Output the (X, Y) coordinate of the center of the cell containing the given text.  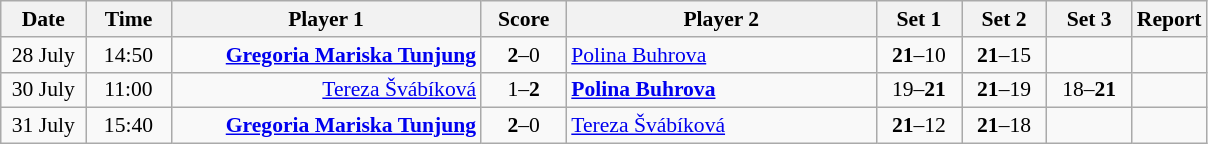
21–18 (1004, 126)
31 July (44, 126)
21–19 (1004, 90)
Score (524, 19)
1–2 (524, 90)
Player 1 (326, 19)
Report (1170, 19)
11:00 (128, 90)
Set 1 (918, 19)
Set 3 (1090, 19)
21–10 (918, 55)
Time (128, 19)
18–21 (1090, 90)
Date (44, 19)
15:40 (128, 126)
21–12 (918, 126)
14:50 (128, 55)
Set 2 (1004, 19)
19–21 (918, 90)
21–15 (1004, 55)
30 July (44, 90)
28 July (44, 55)
Player 2 (721, 19)
